From the cell containing the given text, extract its center point as [X, Y] coordinate. 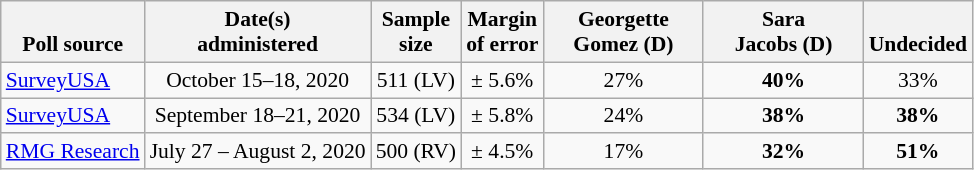
51% [918, 152]
17% [623, 152]
SaraJacobs (D) [783, 32]
± 5.8% [502, 116]
GeorgetteGomez (D) [623, 32]
Undecided [918, 32]
27% [623, 80]
July 27 – August 2, 2020 [258, 152]
534 (LV) [416, 116]
September 18–21, 2020 [258, 116]
33% [918, 80]
32% [783, 152]
± 5.6% [502, 80]
500 (RV) [416, 152]
October 15–18, 2020 [258, 80]
± 4.5% [502, 152]
RMG Research [73, 152]
24% [623, 116]
Poll source [73, 32]
Samplesize [416, 32]
511 (LV) [416, 80]
Date(s)administered [258, 32]
Marginof error [502, 32]
40% [783, 80]
